Return the (x, y) coordinate for the center point of the cell that contains the specified text.  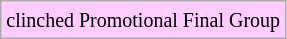
clinched Promotional Final Group (144, 20)
